From the cell containing the given text, extract its center point as [x, y] coordinate. 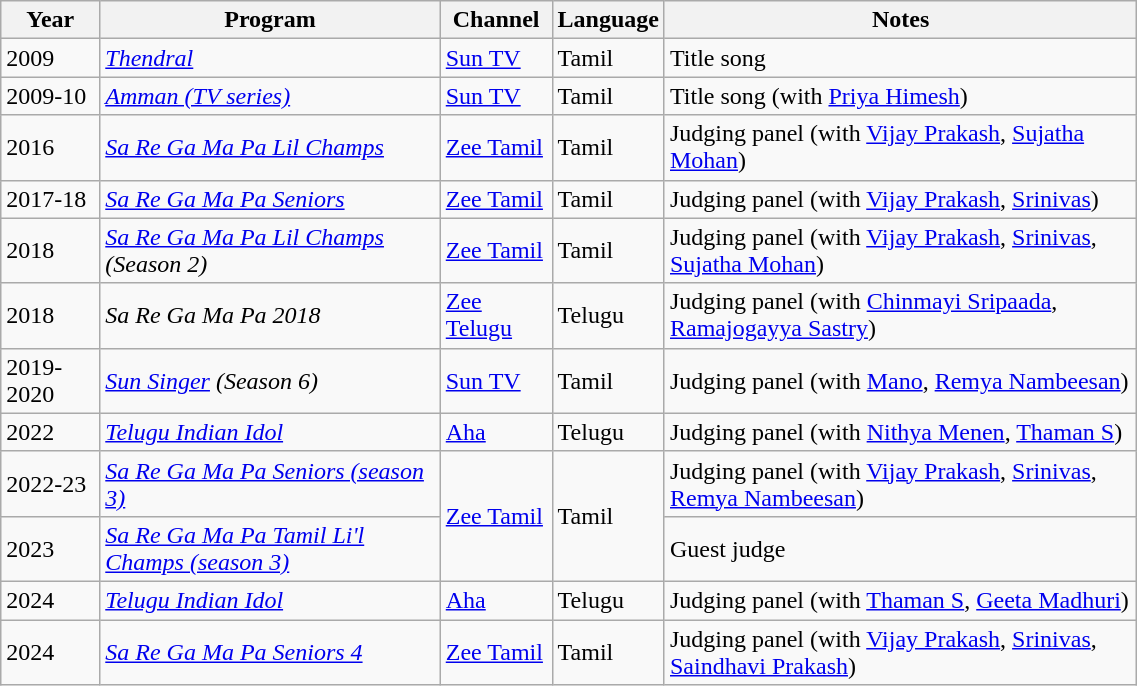
2016 [50, 148]
Sa Re Ga Ma Pa Seniors (season 3) [270, 484]
Judging panel (with Mano, Remya Nambeesan) [900, 380]
Notes [900, 20]
2009 [50, 58]
Sa Re Ga Ma Pa Lil Champs (Season 2) [270, 250]
Thendral [270, 58]
Judging panel (with Vijay Prakash, Sujatha Mohan) [900, 148]
Sa Re Ga Ma Pa Seniors 4 [270, 652]
Sa Re Ga Ma Pa 2018 [270, 316]
Language [608, 20]
Guest judge [900, 548]
Title song [900, 58]
Zee Telugu [496, 316]
Judging panel (with Chinmayi Sripaada, Ramajogayya Sastry) [900, 316]
Judging panel (with Vijay Prakash, Srinivas, Remya Nambeesan) [900, 484]
Judging panel (with Thaman S, Geeta Madhuri) [900, 600]
Sa Re Ga Ma Pa Seniors [270, 199]
Sa Re Ga Ma Pa Tamil Li'l Champs (season 3) [270, 548]
Sa Re Ga Ma Pa Lil Champs [270, 148]
Judging panel (with Vijay Prakash, Srinivas) [900, 199]
Channel [496, 20]
Title song (with Priya Himesh) [900, 96]
2009-10 [50, 96]
Judging panel (with Nithya Menen, Thaman S) [900, 432]
2017-18 [50, 199]
Judging panel (with Vijay Prakash, Srinivas, Saindhavi Prakash) [900, 652]
Sun Singer (Season 6) [270, 380]
Program [270, 20]
Amman (TV series) [270, 96]
2023 [50, 548]
Judging panel (with Vijay Prakash, Srinivas, Sujatha Mohan) [900, 250]
2022 [50, 432]
2019-2020 [50, 380]
Year [50, 20]
2022-23 [50, 484]
